Return the (X, Y) coordinate for the center point of the cell that contains the specified text.  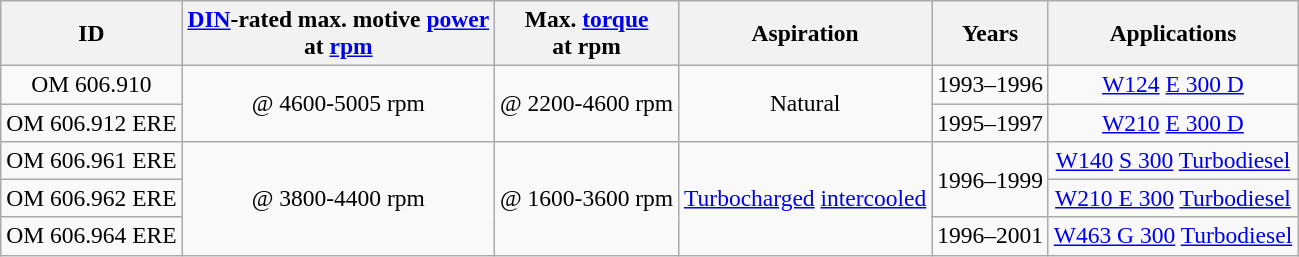
1996–2001 (990, 236)
W124 E 300 D (1172, 84)
DIN-rated max. motive powerat rpm (338, 32)
Natural (806, 103)
W210 E 300 D (1172, 122)
ID (92, 32)
@ 2200-4600 rpm (587, 103)
Turbocharged intercooled (806, 198)
Max. torqueat rpm (587, 32)
W463 G 300 Turbodiesel (1172, 236)
1995–1997 (990, 122)
Applications (1172, 32)
OM 606.964 ERE (92, 236)
OM 606.962 ERE (92, 198)
@ 3800-4400 rpm (338, 198)
OM 606.910 (92, 84)
Years (990, 32)
OM 606.912 ERE (92, 122)
@ 1600-3600 rpm (587, 198)
W140 S 300 Turbodiesel (1172, 160)
1996–1999 (990, 179)
OM 606.961 ERE (92, 160)
@ 4600-5005 rpm (338, 103)
1993–1996 (990, 84)
Aspiration (806, 32)
W210 E 300 Turbodiesel (1172, 198)
